Output the [x, y] coordinate of the center of the cell containing the given text.  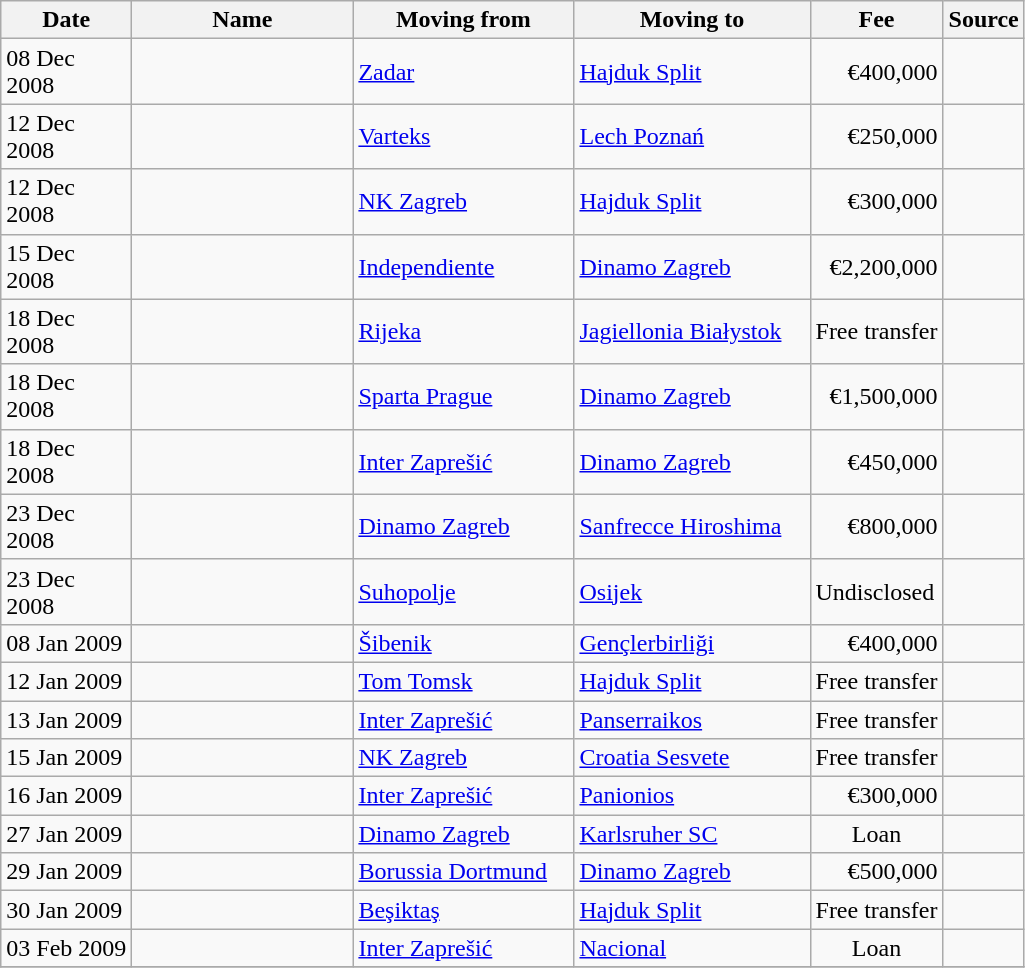
Tom Tomsk [464, 681]
Šibenik [464, 643]
€500,000 [876, 872]
Sanfrecce Hiroshima [692, 526]
08 Jan 2009 [66, 643]
Gençlerbirliği [692, 643]
Independiente [464, 266]
Lech Poznań [692, 136]
13 Jan 2009 [66, 719]
30 Jan 2009 [66, 910]
Panionios [692, 796]
12 Jan 2009 [66, 681]
03 Feb 2009 [66, 948]
Rijeka [464, 332]
Moving from [464, 20]
€1,500,000 [876, 396]
€250,000 [876, 136]
08 Dec 2008 [66, 72]
Name [242, 20]
Sparta Prague [464, 396]
Borussia Dortmund [464, 872]
Karlsruher SC [692, 834]
Panserraikos [692, 719]
Source [984, 20]
€800,000 [876, 526]
Jagiellonia Białystok [692, 332]
16 Jan 2009 [66, 796]
Date [66, 20]
Suhopolje [464, 592]
Fee [876, 20]
27 Jan 2009 [66, 834]
Varteks [464, 136]
Croatia Sesvete [692, 758]
€2,200,000 [876, 266]
€450,000 [876, 462]
Zadar [464, 72]
Osijek [692, 592]
15 Jan 2009 [66, 758]
Moving to [692, 20]
Beşiktaş [464, 910]
15 Dec 2008 [66, 266]
Undisclosed [876, 592]
Nacional [692, 948]
29 Jan 2009 [66, 872]
